Return [x, y] of the center of cell containing provided text 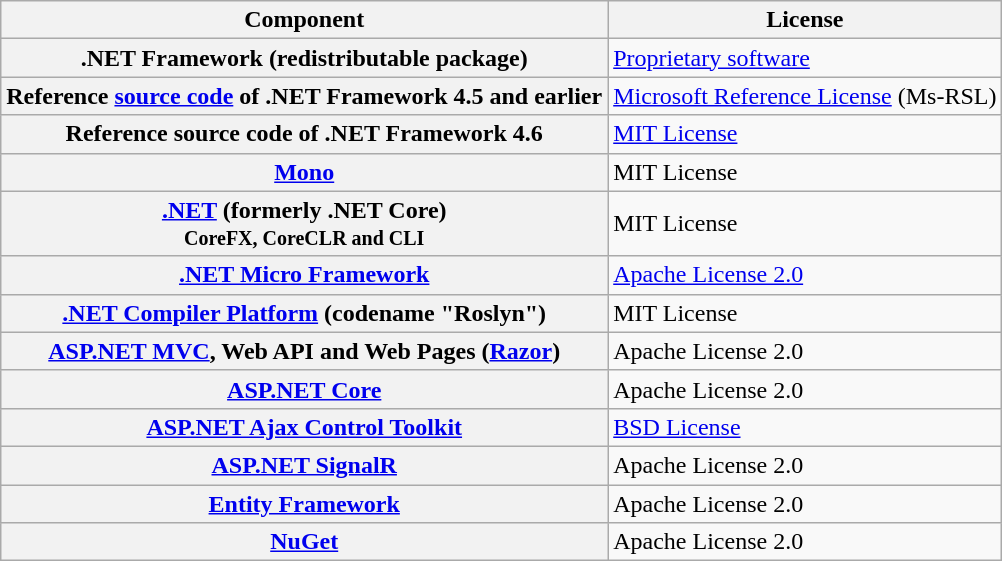
Mono [304, 172]
License [805, 20]
ASP.NET MVC, Web API and Web Pages (Razor) [304, 351]
Reference source code of .NET Framework 4.6 [304, 134]
ASP.NET Core [304, 389]
ASP.NET SignalR [304, 465]
BSD License [805, 427]
Component [304, 20]
.NET (formerly .NET Core)CoreFX, CoreCLR and CLI [304, 224]
.NET Framework (redistributable package) [304, 58]
Proprietary software [805, 58]
Microsoft Reference License (Ms-RSL) [805, 96]
.NET Compiler Platform (codename "Roslyn") [304, 313]
NuGet [304, 542]
ASP.NET Ajax Control Toolkit [304, 427]
Reference source code of .NET Framework 4.5 and earlier [304, 96]
.NET Micro Framework [304, 275]
Entity Framework [304, 503]
